Scan for the cell matching the given text and deliver its (X, Y) coordinate at center. 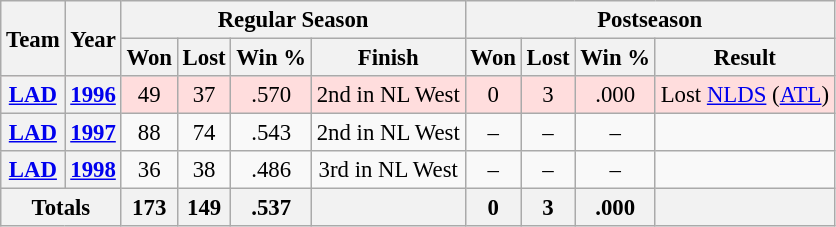
74 (204, 133)
88 (149, 133)
38 (204, 170)
Year (93, 38)
Totals (61, 208)
Regular Season (293, 20)
.537 (271, 208)
49 (149, 95)
Finish (388, 58)
173 (149, 208)
.543 (271, 133)
1996 (93, 95)
.570 (271, 95)
.486 (271, 170)
37 (204, 95)
Result (744, 58)
Postseason (650, 20)
36 (149, 170)
Team (33, 38)
Lost NLDS (ATL) (744, 95)
149 (204, 208)
1997 (93, 133)
1998 (93, 170)
3rd in NL West (388, 170)
